Capture the cell that displays the provided text and extract its [x, y] central coordinate. 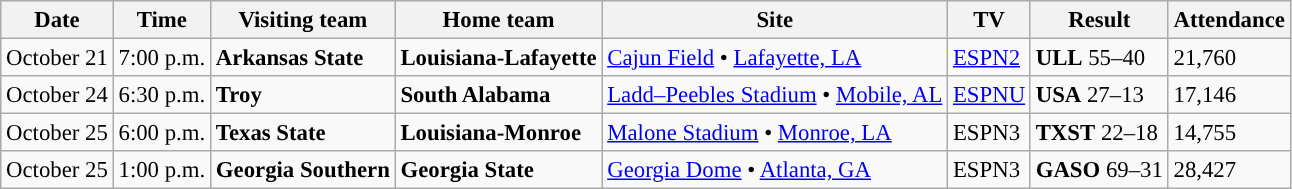
21,760 [1229, 58]
Attendance [1229, 20]
TXST 22–18 [1099, 133]
ESPN2 [990, 58]
14,755 [1229, 133]
Home team [498, 20]
Site [775, 20]
Ladd–Peebles Stadium • Mobile, AL [775, 95]
Louisiana-Monroe [498, 133]
28,427 [1229, 170]
South Alabama [498, 95]
TV [990, 20]
USA 27–13 [1099, 95]
6:30 p.m. [162, 95]
Visiting team [304, 20]
6:00 p.m. [162, 133]
Malone Stadium • Monroe, LA [775, 133]
Troy [304, 95]
17,146 [1229, 95]
Georgia Southern [304, 170]
Georgia State [498, 170]
Date [57, 20]
October 21 [57, 58]
Georgia Dome • Atlanta, GA [775, 170]
Texas State [304, 133]
GASO 69–31 [1099, 170]
Time [162, 20]
1:00 p.m. [162, 170]
ESPNU [990, 95]
October 24 [57, 95]
Result [1099, 20]
Arkansas State [304, 58]
Louisiana-Lafayette [498, 58]
7:00 p.m. [162, 58]
ULL 55–40 [1099, 58]
Cajun Field • Lafayette, LA [775, 58]
